Output the [x, y] coordinate of the center of the cell containing the given text.  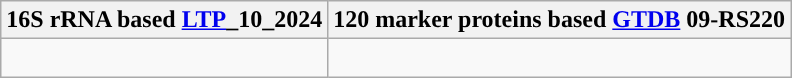
120 marker proteins based GTDB 09-RS220 [560, 20]
16S rRNA based LTP_10_2024 [164, 20]
